Extract the [x, y] coordinate from the center of the cell holding the provided text.  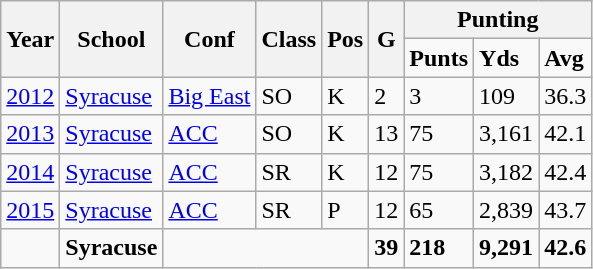
Punting [498, 20]
2,839 [506, 210]
39 [386, 248]
109 [506, 96]
36.3 [566, 96]
P [346, 210]
2 [386, 96]
3,161 [506, 134]
2014 [30, 172]
School [112, 39]
3,182 [506, 172]
G [386, 39]
2015 [30, 210]
2013 [30, 134]
9,291 [506, 248]
42.6 [566, 248]
Yds [506, 58]
218 [439, 248]
Big East [210, 96]
42.4 [566, 172]
Punts [439, 58]
Pos [346, 39]
3 [439, 96]
42.1 [566, 134]
13 [386, 134]
Conf [210, 39]
Class [289, 39]
Avg [566, 58]
65 [439, 210]
Year [30, 39]
43.7 [566, 210]
2012 [30, 96]
